Pinpoint the cell where the given text exists, returning its [X, Y] midpoint coordinate. 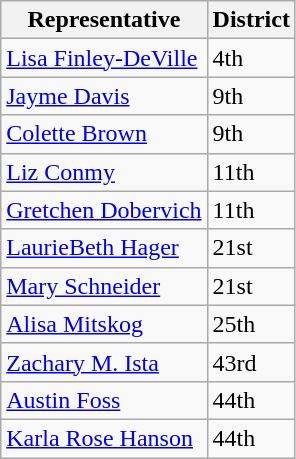
25th [251, 324]
Alisa Mitskog [104, 324]
Zachary M. Ista [104, 362]
Jayme Davis [104, 96]
Karla Rose Hanson [104, 438]
Lisa Finley-DeVille [104, 58]
43rd [251, 362]
Liz Conmy [104, 172]
4th [251, 58]
LaurieBeth Hager [104, 248]
Representative [104, 20]
Gretchen Dobervich [104, 210]
Austin Foss [104, 400]
Mary Schneider [104, 286]
District [251, 20]
Colette Brown [104, 134]
